Locate the cell with the specified text and output its (x, y) center coordinate. 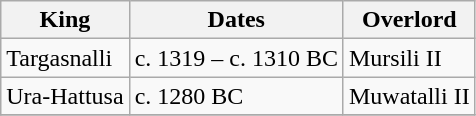
c. 1280 BC (236, 96)
Overlord (409, 20)
Targasnalli (65, 58)
Ura-Hattusa (65, 96)
King (65, 20)
Mursili II (409, 58)
Muwatalli II (409, 96)
c. 1319 – c. 1310 BC (236, 58)
Dates (236, 20)
